From the cell containing the given text, extract its center point as [x, y] coordinate. 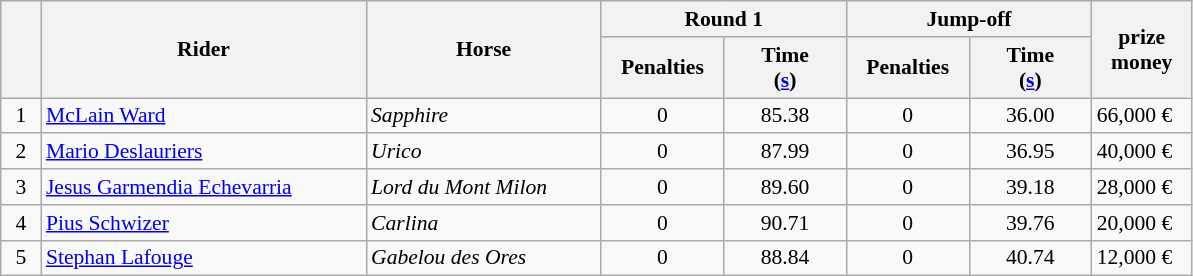
89.60 [786, 187]
12,000 € [1142, 258]
40,000 € [1142, 152]
36.95 [1030, 152]
20,000 € [1142, 223]
40.74 [1030, 258]
88.84 [786, 258]
Rider [204, 50]
Carlina [484, 223]
1 [21, 116]
Urico [484, 152]
3 [21, 187]
Lord du Mont Milon [484, 187]
Pius Schwizer [204, 223]
prizemoney [1142, 50]
85.38 [786, 116]
39.18 [1030, 187]
Jesus Garmendia Echevarria [204, 187]
4 [21, 223]
90.71 [786, 223]
Horse [484, 50]
39.76 [1030, 223]
87.99 [786, 152]
2 [21, 152]
5 [21, 258]
28,000 € [1142, 187]
Gabelou des Ores [484, 258]
McLain Ward [204, 116]
Round 1 [724, 19]
36.00 [1030, 116]
Mario Deslauriers [204, 152]
66,000 € [1142, 116]
Jump-off [968, 19]
Stephan Lafouge [204, 258]
Sapphire [484, 116]
